Detect which cell encompasses the target text, then output its (x, y) center coordinate. 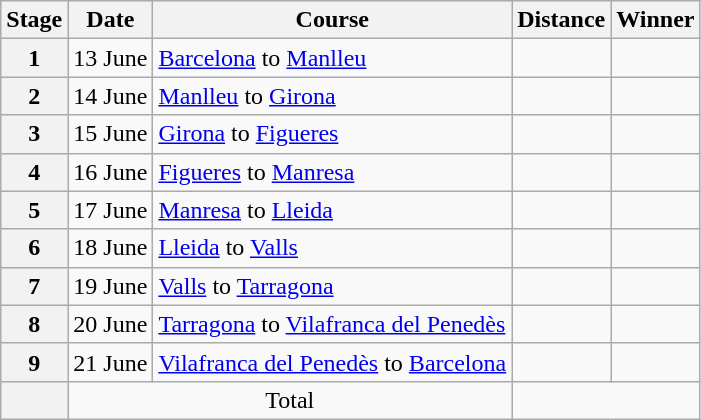
Winner (656, 20)
Manresa to Lleida (332, 210)
Date (110, 20)
7 (34, 286)
Vilafranca del Penedès to Barcelona (332, 362)
Stage (34, 20)
21 June (110, 362)
20 June (110, 324)
Lleida to Valls (332, 248)
Tarragona to Vilafranca del Penedès (332, 324)
1 (34, 58)
8 (34, 324)
17 June (110, 210)
14 June (110, 96)
Figueres to Manresa (332, 172)
2 (34, 96)
19 June (110, 286)
5 (34, 210)
15 June (110, 134)
18 June (110, 248)
Manlleu to Girona (332, 96)
9 (34, 362)
3 (34, 134)
6 (34, 248)
Total (290, 400)
13 June (110, 58)
Girona to Figueres (332, 134)
16 June (110, 172)
Valls to Tarragona (332, 286)
Distance (562, 20)
Course (332, 20)
Barcelona to Manlleu (332, 58)
4 (34, 172)
